Detect which cell encompasses the target text, then output its [x, y] center coordinate. 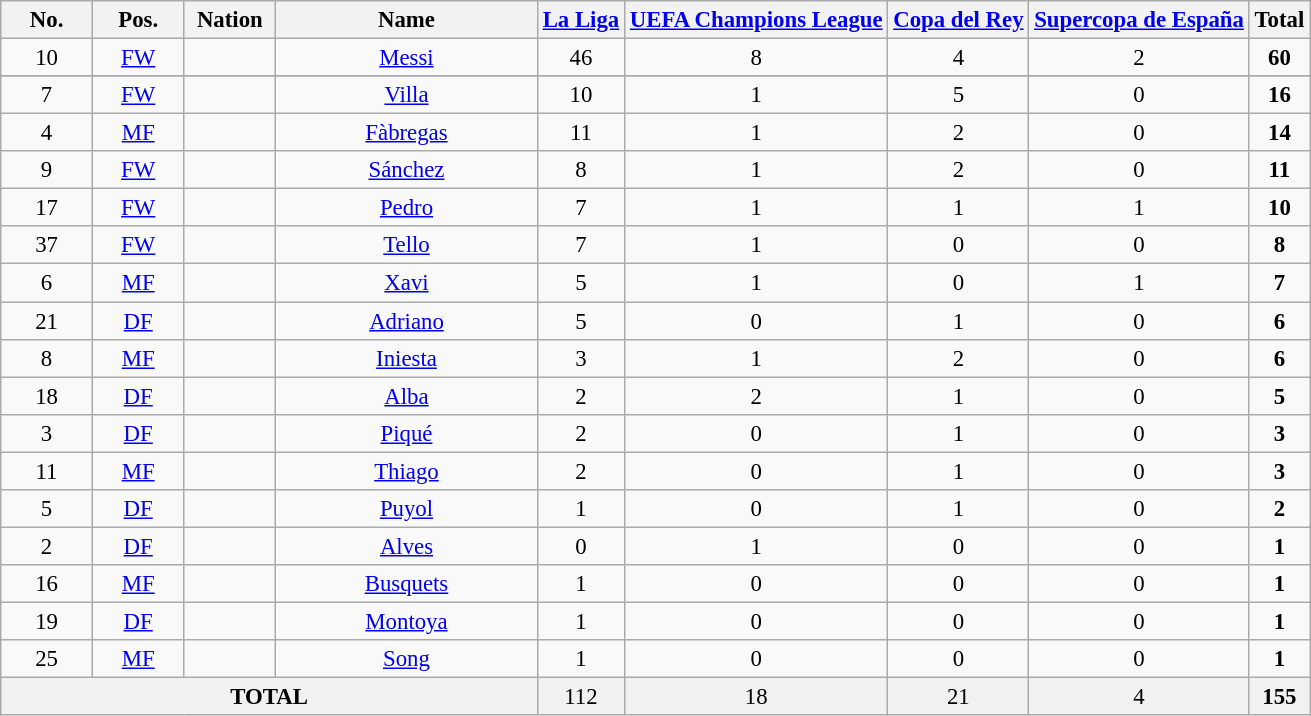
Iniesta [407, 358]
TOTAL [270, 697]
Alba [407, 396]
Pos. [138, 20]
Puyol [407, 509]
14 [1279, 133]
112 [580, 697]
Montoya [407, 621]
Copa del Rey [958, 20]
Piqué [407, 433]
17 [47, 208]
Sánchez [407, 170]
Villa [407, 95]
Nation [230, 20]
Tello [407, 245]
46 [580, 58]
La Liga [580, 20]
Pedro [407, 208]
25 [47, 659]
Total [1279, 20]
155 [1279, 697]
Alves [407, 546]
Song [407, 659]
Fàbregas [407, 133]
UEFA Champions League [756, 20]
9 [47, 170]
No. [47, 20]
Adriano [407, 321]
19 [47, 621]
Name [407, 20]
Busquets [407, 584]
Messi [407, 58]
37 [47, 245]
Thiago [407, 471]
60 [1279, 58]
Supercopa de España [1139, 20]
Xavi [407, 283]
